Find where the given text appears and provide that cell's center as [x, y] coordinate. 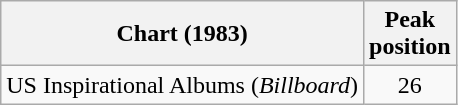
26 [410, 85]
Peakposition [410, 34]
US Inspirational Albums (Billboard) [182, 85]
Chart (1983) [182, 34]
